Detect which cell encompasses the target text, then output its (x, y) center coordinate. 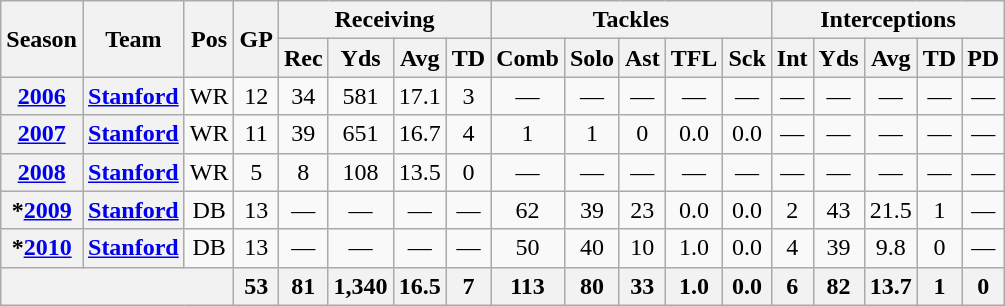
1,340 (360, 286)
16.5 (420, 286)
33 (642, 286)
108 (360, 172)
Sck (747, 58)
GP (256, 39)
113 (528, 286)
50 (528, 248)
40 (592, 248)
8 (303, 172)
Interceptions (888, 20)
6 (792, 286)
17.1 (420, 96)
Tackles (632, 20)
Int (792, 58)
581 (360, 96)
Receiving (384, 20)
53 (256, 286)
10 (642, 248)
81 (303, 286)
2006 (42, 96)
Team (133, 39)
3 (468, 96)
23 (642, 210)
13.7 (890, 286)
Ast (642, 58)
Comb (528, 58)
2007 (42, 134)
2 (792, 210)
11 (256, 134)
12 (256, 96)
13.5 (420, 172)
5 (256, 172)
43 (838, 210)
21.5 (890, 210)
Rec (303, 58)
2008 (42, 172)
651 (360, 134)
Pos (209, 39)
Season (42, 39)
PD (984, 58)
*2009 (42, 210)
Solo (592, 58)
80 (592, 286)
9.8 (890, 248)
34 (303, 96)
*2010 (42, 248)
7 (468, 286)
82 (838, 286)
62 (528, 210)
16.7 (420, 134)
TFL (694, 58)
